Return the (x, y) coordinate for the center point of the cell that contains the specified text.  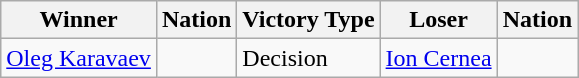
Loser (438, 20)
Victory Type (308, 20)
Ion Cernea (438, 58)
Decision (308, 58)
Oleg Karavaev (79, 58)
Winner (79, 20)
